Pinpoint the cell where the given text exists, returning its (X, Y) midpoint coordinate. 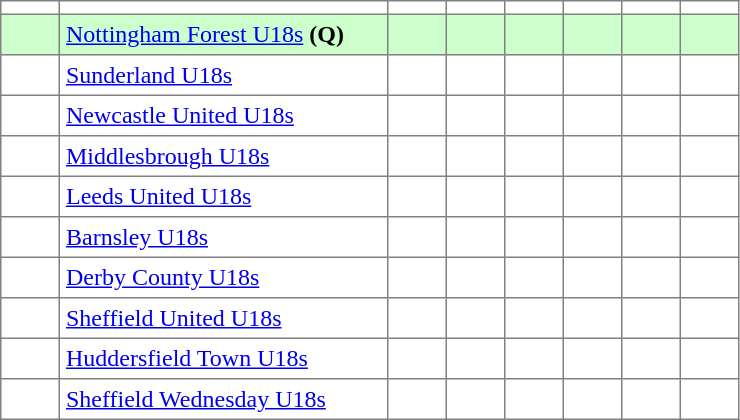
Leeds United U18s (223, 196)
Sheffield Wednesday U18s (223, 399)
Huddersfield Town U18s (223, 358)
Sunderland U18s (223, 75)
Middlesbrough U18s (223, 156)
Sheffield United U18s (223, 318)
Newcastle United U18s (223, 115)
Derby County U18s (223, 277)
Barnsley U18s (223, 237)
Nottingham Forest U18s (Q) (223, 34)
